Search for the cell housing the specified text and yield its (x, y) center coordinate. 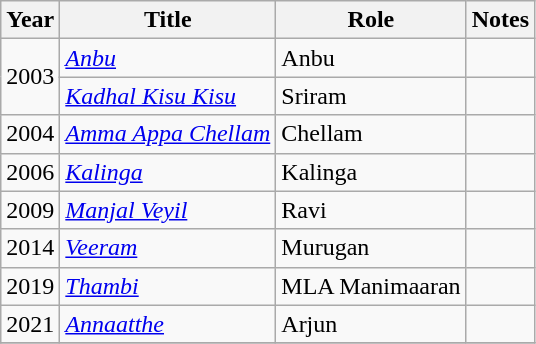
Annaatthe (168, 324)
Murugan (371, 248)
Kadhal Kisu Kisu (168, 96)
Sriram (371, 96)
Manjal Veyil (168, 210)
MLA Manimaaran (371, 286)
2009 (30, 210)
2004 (30, 134)
Ravi (371, 210)
Veeram (168, 248)
2021 (30, 324)
Notes (500, 20)
Amma Appa Chellam (168, 134)
2014 (30, 248)
Thambi (168, 286)
Role (371, 20)
Arjun (371, 324)
Year (30, 20)
2019 (30, 286)
2003 (30, 77)
Title (168, 20)
2006 (30, 172)
Chellam (371, 134)
